Determine the [x, y] coordinate at the center of the cell enclosing the given text.  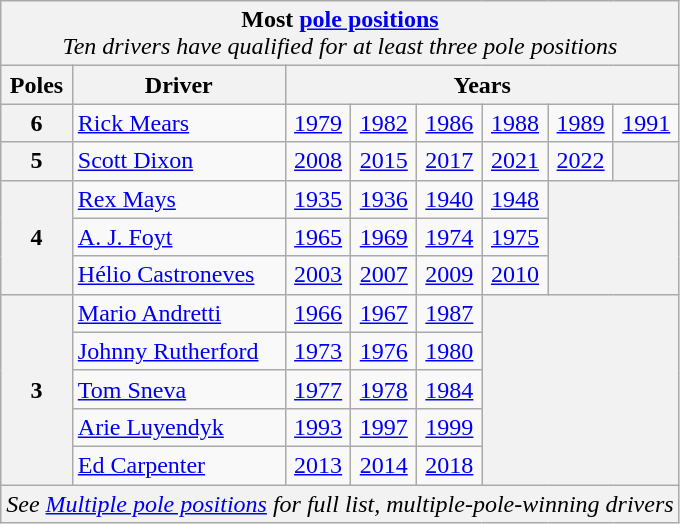
2007 [384, 275]
Rick Mears [178, 123]
1936 [384, 199]
1966 [318, 313]
See Multiple pole positions for full list, multiple-pole-winning drivers [340, 503]
1977 [318, 389]
1967 [384, 313]
2003 [318, 275]
Mario Andretti [178, 313]
2021 [515, 161]
Scott Dixon [178, 161]
2015 [384, 161]
1935 [318, 199]
4 [37, 237]
1969 [384, 237]
Ed Carpenter [178, 465]
2010 [515, 275]
2017 [450, 161]
Arie Luyendyk [178, 427]
1997 [384, 427]
1984 [450, 389]
1974 [450, 237]
3 [37, 389]
Years [482, 85]
1940 [450, 199]
2009 [450, 275]
1976 [384, 351]
5 [37, 161]
A. J. Foyt [178, 237]
2018 [450, 465]
Rex Mays [178, 199]
Driver [178, 85]
Poles [37, 85]
1999 [450, 427]
1982 [384, 123]
2008 [318, 161]
6 [37, 123]
1980 [450, 351]
Hélio Castroneves [178, 275]
1978 [384, 389]
1975 [515, 237]
1973 [318, 351]
1987 [450, 313]
1989 [581, 123]
Most pole positionsTen drivers have qualified for at least three pole positions [340, 34]
1993 [318, 427]
Johnny Rutherford [178, 351]
1988 [515, 123]
Tom Sneva [178, 389]
2022 [581, 161]
2013 [318, 465]
2014 [384, 465]
1979 [318, 123]
1986 [450, 123]
1991 [646, 123]
1965 [318, 237]
1948 [515, 199]
